Scan for the cell matching the given text and deliver its [x, y] coordinate at center. 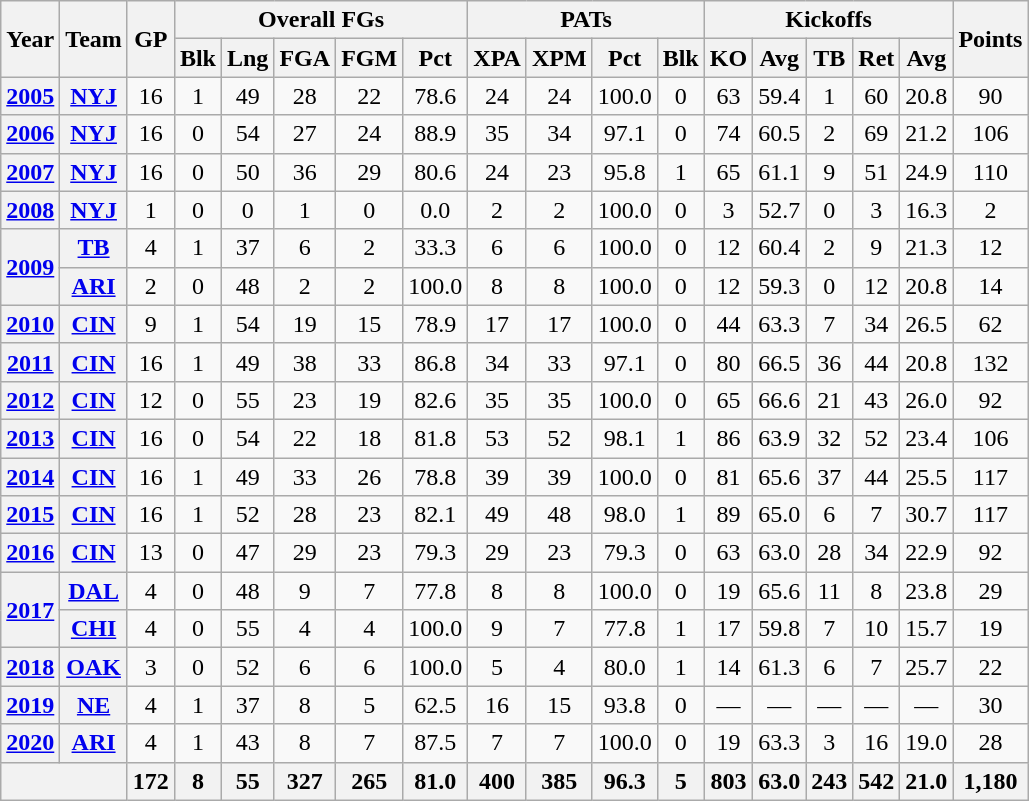
FGM [370, 58]
NE [94, 705]
0.0 [436, 210]
Ret [876, 58]
23.8 [926, 591]
86 [728, 438]
95.8 [624, 172]
80.0 [624, 667]
82.6 [436, 400]
2011 [30, 362]
78.6 [436, 96]
98.0 [624, 515]
15.7 [926, 629]
2016 [30, 553]
30 [990, 705]
62 [990, 324]
60.4 [780, 248]
13 [150, 553]
69 [876, 134]
265 [370, 781]
50 [247, 172]
21.0 [926, 781]
86.8 [436, 362]
2006 [30, 134]
CHI [94, 629]
2013 [30, 438]
81.8 [436, 438]
23.4 [926, 438]
2018 [30, 667]
2009 [30, 267]
98.1 [624, 438]
2010 [30, 324]
Kickoffs [828, 20]
2007 [30, 172]
327 [305, 781]
803 [728, 781]
93.8 [624, 705]
66.5 [780, 362]
24.9 [926, 172]
96.3 [624, 781]
60 [876, 96]
52.7 [780, 210]
XPA [498, 58]
KO [728, 58]
21.3 [926, 248]
80.6 [436, 172]
Team [94, 39]
2015 [30, 515]
60.5 [780, 134]
90 [990, 96]
16.3 [926, 210]
21.2 [926, 134]
26.0 [926, 400]
78.8 [436, 477]
66.6 [780, 400]
DAL [94, 591]
30.7 [926, 515]
25.5 [926, 477]
80 [728, 362]
59.4 [780, 96]
Year [30, 39]
81.0 [436, 781]
62.5 [436, 705]
Overall FGs [320, 20]
542 [876, 781]
74 [728, 134]
19.0 [926, 743]
38 [305, 362]
385 [559, 781]
2017 [30, 610]
26.5 [926, 324]
400 [498, 781]
110 [990, 172]
2012 [30, 400]
51 [876, 172]
87.5 [436, 743]
33.3 [436, 248]
PATs [586, 20]
XPM [559, 58]
47 [247, 553]
22.9 [926, 553]
243 [830, 781]
59.8 [780, 629]
25.7 [926, 667]
2019 [30, 705]
63.9 [780, 438]
27 [305, 134]
65.0 [780, 515]
Points [990, 39]
10 [876, 629]
53 [498, 438]
82.1 [436, 515]
18 [370, 438]
2005 [30, 96]
78.9 [436, 324]
88.9 [436, 134]
Lng [247, 58]
2014 [30, 477]
2020 [30, 743]
61.3 [780, 667]
26 [370, 477]
OAK [94, 667]
GP [150, 39]
32 [830, 438]
132 [990, 362]
89 [728, 515]
FGA [305, 58]
81 [728, 477]
1,180 [990, 781]
11 [830, 591]
59.3 [780, 286]
61.1 [780, 172]
172 [150, 781]
2008 [30, 210]
21 [830, 400]
